Capture the cell that displays the provided text and extract its [X, Y] central coordinate. 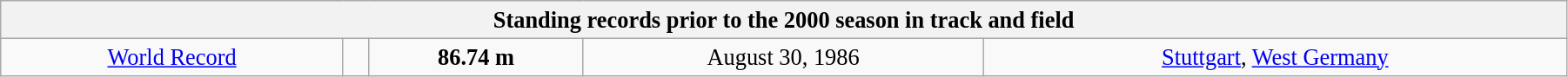
Standing records prior to the 2000 season in track and field [784, 19]
86.74 m [476, 57]
Stuttgart, West Germany [1275, 57]
August 30, 1986 [783, 57]
World Record [172, 57]
